From the cell containing the given text, extract its center point as [x, y] coordinate. 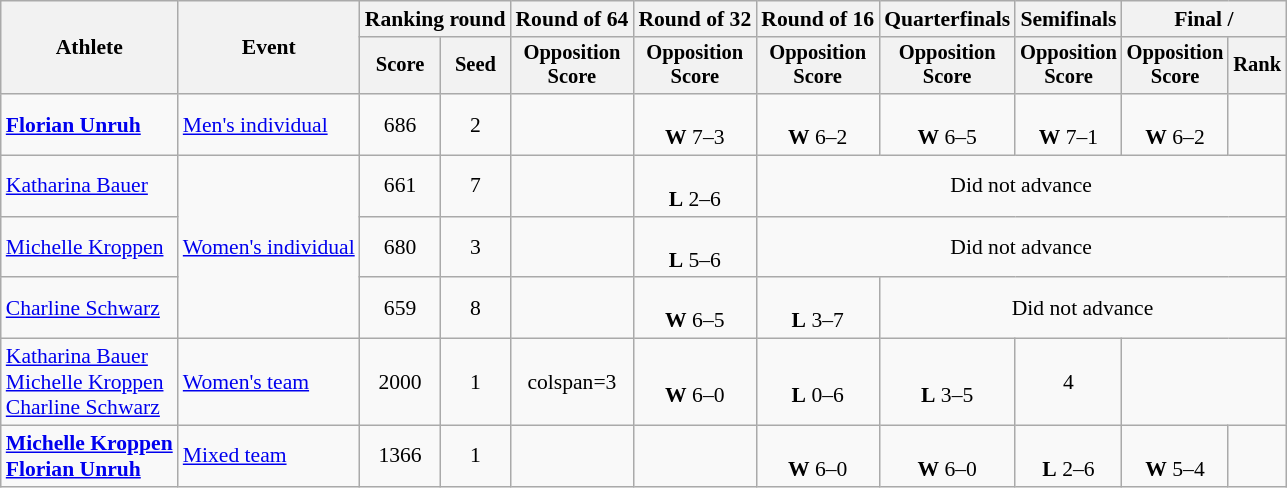
Round of 32 [694, 19]
Ranking round [436, 19]
colspan=3 [572, 382]
Charline Schwarz [90, 308]
W 5–4 [1176, 456]
659 [400, 308]
Quarterfinals [947, 19]
Men's individual [269, 124]
2000 [400, 382]
Women's team [269, 382]
Katharina BauerMichelle KroppenCharline Schwarz [90, 382]
Michelle Kroppen [90, 248]
L 3–7 [818, 308]
Round of 64 [572, 19]
686 [400, 124]
4 [1068, 382]
661 [400, 186]
Katharina Bauer [90, 186]
Women's individual [269, 248]
Seed [475, 66]
Mixed team [269, 456]
L 3–5 [947, 382]
W 7–3 [694, 124]
Event [269, 48]
Athlete [90, 48]
8 [475, 308]
3 [475, 248]
Michelle KroppenFlorian Unruh [90, 456]
Score [400, 66]
680 [400, 248]
L 5–6 [694, 248]
Florian Unruh [90, 124]
1366 [400, 456]
Rank [1257, 66]
Semifinals [1068, 19]
Final / [1204, 19]
Round of 16 [818, 19]
L 0–6 [818, 382]
W 7–1 [1068, 124]
2 [475, 124]
7 [475, 186]
